Find where the given text appears and provide that cell's center as [X, Y] coordinate. 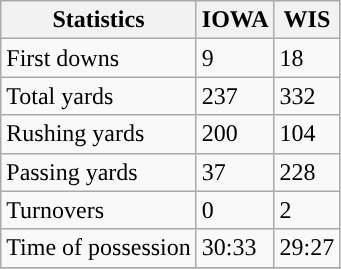
332 [307, 96]
0 [235, 210]
2 [307, 210]
IOWA [235, 20]
Time of possession [99, 248]
First downs [99, 58]
30:33 [235, 248]
Rushing yards [99, 134]
104 [307, 134]
29:27 [307, 248]
9 [235, 58]
237 [235, 96]
200 [235, 134]
37 [235, 172]
Statistics [99, 20]
228 [307, 172]
WIS [307, 20]
Passing yards [99, 172]
Turnovers [99, 210]
18 [307, 58]
Total yards [99, 96]
